Find where the given text appears and provide that cell's center as [X, Y] coordinate. 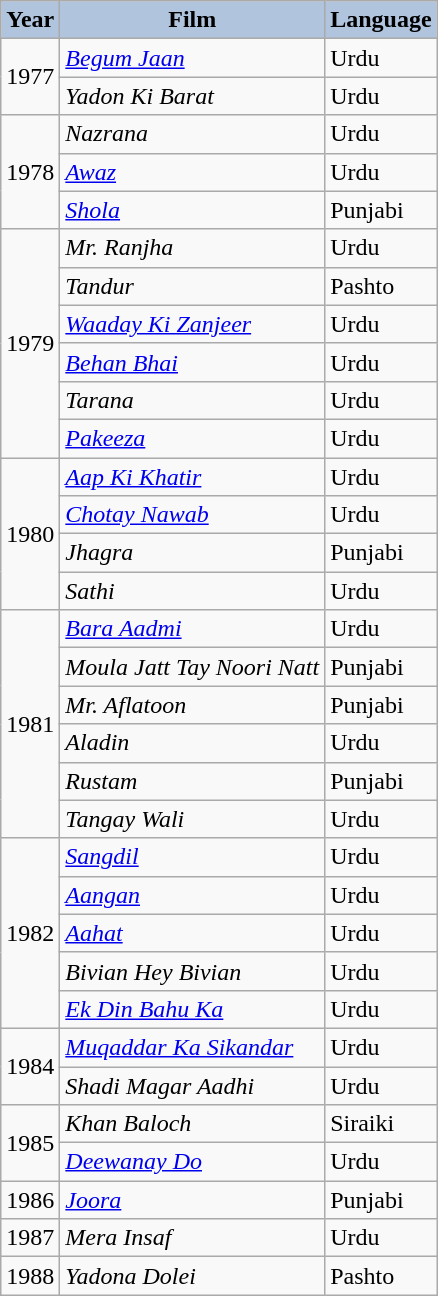
Sangdil [192, 857]
Pakeeza [192, 438]
1977 [30, 77]
Aladin [192, 743]
1987 [30, 1238]
Film [192, 20]
Siraiki [381, 1124]
1986 [30, 1200]
Moula Jatt Tay Noori Natt [192, 667]
Begum Jaan [192, 58]
Yadona Dolei [192, 1276]
Jhagra [192, 553]
Bivian Hey Bivian [192, 971]
Shadi Magar Aadhi [192, 1085]
Joora [192, 1200]
Mr. Ranjha [192, 248]
1984 [30, 1066]
Awaz [192, 172]
Mera Insaf [192, 1238]
Aap Ki Khatir [192, 477]
Mr. Aflatoon [192, 705]
Chotay Nawab [192, 515]
Waaday Ki Zanjeer [192, 324]
1979 [30, 343]
1988 [30, 1276]
Nazrana [192, 134]
Bara Aadmi [192, 629]
Behan Bhai [192, 362]
1978 [30, 172]
Rustam [192, 781]
1981 [30, 724]
Muqaddar Ka Sikandar [192, 1047]
1982 [30, 933]
Khan Baloch [192, 1124]
Year [30, 20]
Aahat [192, 933]
1985 [30, 1143]
Tarana [192, 400]
Yadon Ki Barat [192, 96]
Language [381, 20]
1980 [30, 534]
Shola [192, 210]
Tandur [192, 286]
Aangan [192, 895]
Tangay Wali [192, 819]
Ek Din Bahu Ka [192, 1009]
Sathi [192, 591]
Deewanay Do [192, 1162]
